Detect which cell encompasses the target text, then output its (x, y) center coordinate. 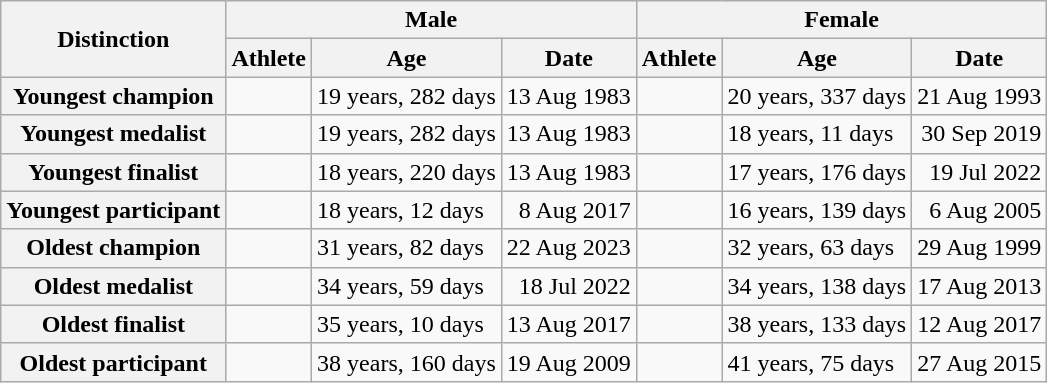
Oldest finalist (114, 324)
18 years, 11 days (817, 134)
31 years, 82 days (407, 248)
12 Aug 2017 (980, 324)
Youngest medalist (114, 134)
Youngest finalist (114, 172)
Oldest champion (114, 248)
18 Jul 2022 (568, 286)
34 years, 138 days (817, 286)
Oldest participant (114, 362)
18 years, 12 days (407, 210)
21 Aug 1993 (980, 96)
Oldest medalist (114, 286)
20 years, 337 days (817, 96)
19 Jul 2022 (980, 172)
17 years, 176 days (817, 172)
16 years, 139 days (817, 210)
Male (431, 20)
38 years, 133 days (817, 324)
32 years, 63 days (817, 248)
30 Sep 2019 (980, 134)
18 years, 220 days (407, 172)
17 Aug 2013 (980, 286)
6 Aug 2005 (980, 210)
Female (841, 20)
27 Aug 2015 (980, 362)
Distinction (114, 39)
22 Aug 2023 (568, 248)
41 years, 75 days (817, 362)
35 years, 10 days (407, 324)
Youngest champion (114, 96)
19 Aug 2009 (568, 362)
8 Aug 2017 (568, 210)
29 Aug 1999 (980, 248)
34 years, 59 days (407, 286)
38 years, 160 days (407, 362)
13 Aug 2017 (568, 324)
Youngest participant (114, 210)
